Pinpoint the cell where the given text exists, returning its [X, Y] midpoint coordinate. 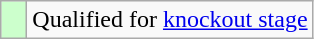
Qualified for knockout stage [170, 20]
